Capture the cell that displays the provided text and extract its [X, Y] central coordinate. 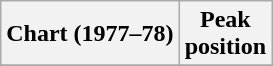
Peakposition [225, 34]
Chart (1977–78) [90, 34]
